Extract the (X, Y) coordinate from the center of the cell holding the provided text.  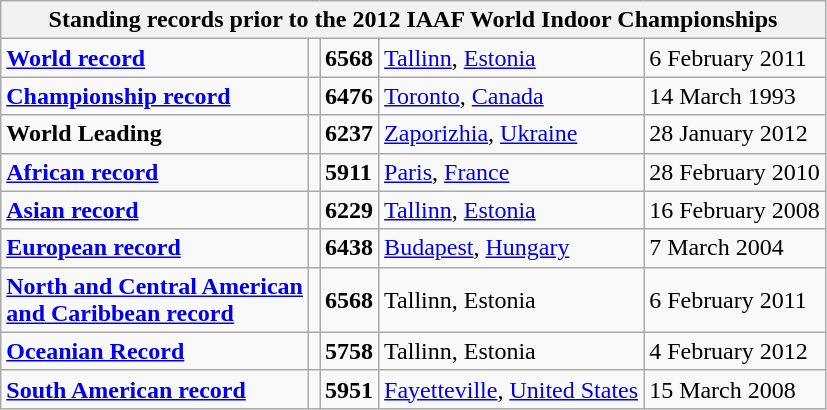
28 January 2012 (735, 134)
6229 (350, 210)
Budapest, Hungary (512, 248)
5758 (350, 351)
6237 (350, 134)
Asian record (155, 210)
Paris, France (512, 172)
North and Central American and Caribbean record (155, 300)
14 March 1993 (735, 96)
South American record (155, 389)
7 March 2004 (735, 248)
African record (155, 172)
Standing records prior to the 2012 IAAF World Indoor Championships (414, 20)
6476 (350, 96)
Championship record (155, 96)
Fayetteville, United States (512, 389)
Toronto, Canada (512, 96)
15 March 2008 (735, 389)
5951 (350, 389)
World Leading (155, 134)
16 February 2008 (735, 210)
Oceanian Record (155, 351)
4 February 2012 (735, 351)
28 February 2010 (735, 172)
World record (155, 58)
6438 (350, 248)
Zaporizhia, Ukraine (512, 134)
5911 (350, 172)
European record (155, 248)
